Extract the [X, Y] coordinate from the center of the cell holding the provided text.  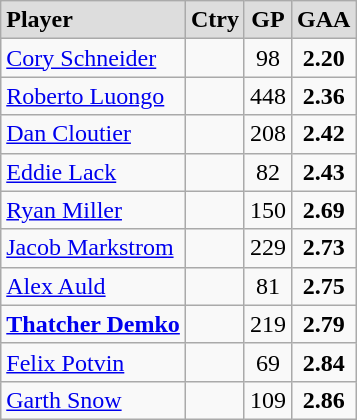
2.36 [323, 96]
2.84 [323, 362]
2.73 [323, 248]
Eddie Lack [94, 172]
Alex Auld [94, 286]
Roberto Luongo [94, 96]
Garth Snow [94, 400]
2.20 [323, 58]
2.75 [323, 286]
Ctry [214, 20]
150 [268, 210]
69 [268, 362]
GP [268, 20]
Ryan Miller [94, 210]
Thatcher Demko [94, 324]
Cory Schneider [94, 58]
229 [268, 248]
448 [268, 96]
2.86 [323, 400]
98 [268, 58]
81 [268, 286]
Jacob Markstrom [94, 248]
2.79 [323, 324]
219 [268, 324]
2.42 [323, 134]
GAA [323, 20]
Felix Potvin [94, 362]
109 [268, 400]
Player [94, 20]
Dan Cloutier [94, 134]
2.69 [323, 210]
82 [268, 172]
2.43 [323, 172]
208 [268, 134]
